Determine the [X, Y] coordinate at the center of the cell enclosing the given text.  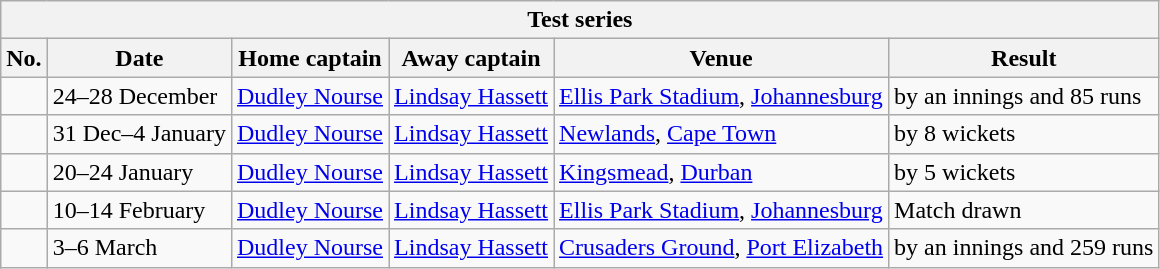
Newlands, Cape Town [722, 134]
Home captain [310, 58]
24–28 December [139, 96]
Venue [722, 58]
Date [139, 58]
Match drawn [1024, 210]
by an innings and 85 runs [1024, 96]
Kingsmead, Durban [722, 172]
Crusaders Ground, Port Elizabeth [722, 248]
Away captain [472, 58]
Test series [580, 20]
31 Dec–4 January [139, 134]
20–24 January [139, 172]
No. [24, 58]
Result [1024, 58]
3–6 March [139, 248]
by 5 wickets [1024, 172]
by an innings and 259 runs [1024, 248]
by 8 wickets [1024, 134]
10–14 February [139, 210]
